Locate the cell with the specified text and output its [x, y] center coordinate. 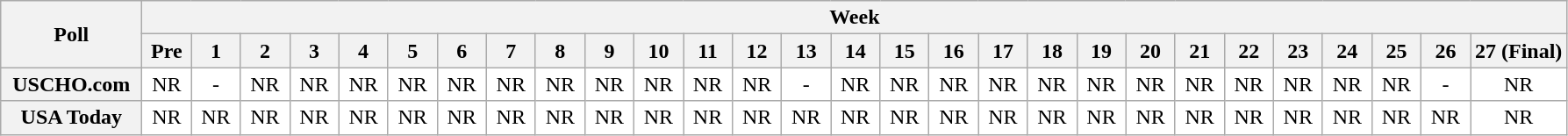
24 [1347, 51]
Pre [167, 51]
10 [658, 51]
25 [1396, 51]
17 [1003, 51]
3 [314, 51]
15 [905, 51]
26 [1445, 51]
1 [216, 51]
16 [954, 51]
27 (Final) [1519, 51]
7 [511, 51]
4 [363, 51]
Week [855, 18]
5 [412, 51]
14 [856, 51]
18 [1052, 51]
23 [1298, 51]
USA Today [72, 118]
6 [462, 51]
21 [1199, 51]
22 [1249, 51]
8 [560, 51]
9 [609, 51]
19 [1101, 51]
20 [1150, 51]
13 [806, 51]
USCHO.com [72, 84]
Poll [72, 34]
11 [707, 51]
2 [265, 51]
12 [757, 51]
